Find where the given text appears and provide that cell's center as (X, Y) coordinate. 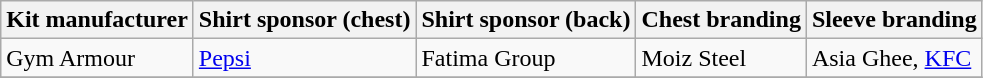
Fatima Group (526, 58)
Moiz Steel (721, 58)
Gym Armour (98, 58)
Sleeve branding (894, 20)
Pepsi (304, 58)
Shirt sponsor (back) (526, 20)
Chest branding (721, 20)
Asia Ghee, KFC (894, 58)
Kit manufacturer (98, 20)
Shirt sponsor (chest) (304, 20)
